Identify which cell holds the provided text, then report its [X, Y] central coordinate. 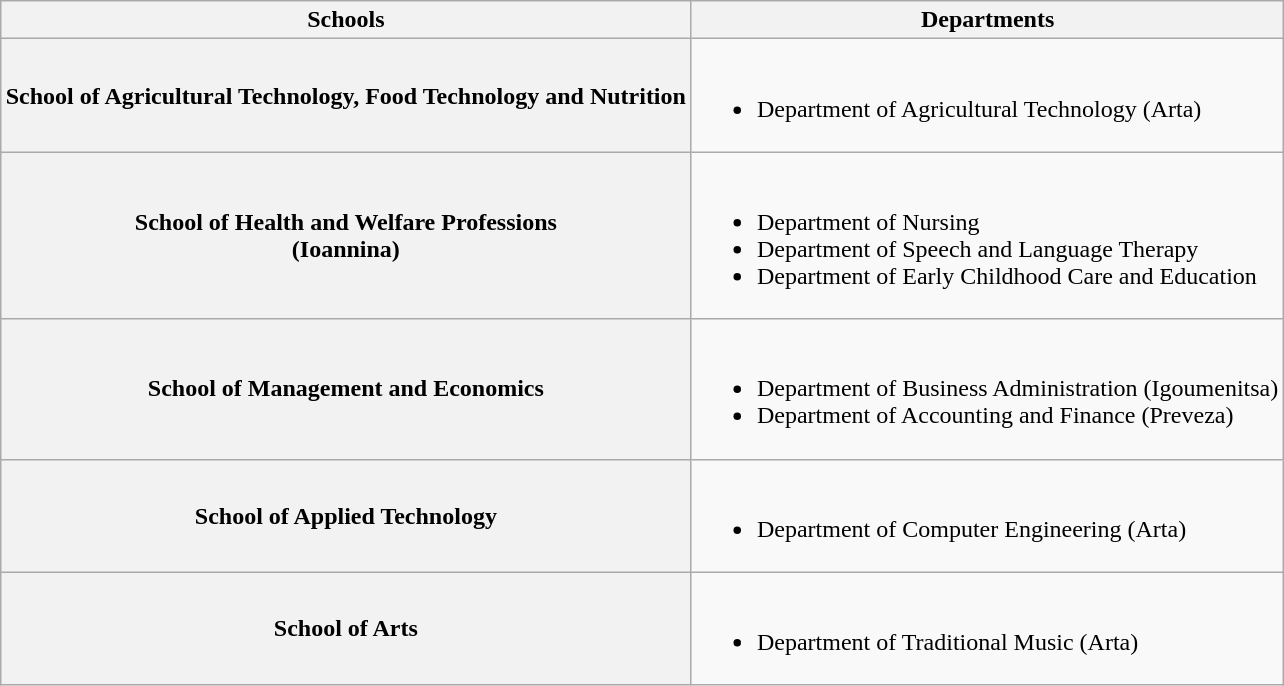
Department of Agricultural Technology (Arta) [987, 96]
School of Management and Economics [346, 389]
School of Applied Technology [346, 516]
Department of Nursing Department of Speech and Language Therapy Department of Early Childhood Care and Education [987, 236]
School of Arts [346, 628]
Department of Business Administration (Igoumenitsa) Department of Accounting and Finance (Preveza) [987, 389]
Schools [346, 20]
School of Health and Welfare Professions(Ioannina) [346, 236]
Department of Computer Engineering (Arta) [987, 516]
School of Agricultural Technology, Food Technology and Nutrition [346, 96]
Departments [987, 20]
Department of Traditional Music (Arta) [987, 628]
